Identify which cell holds the provided text, then report its [X, Y] central coordinate. 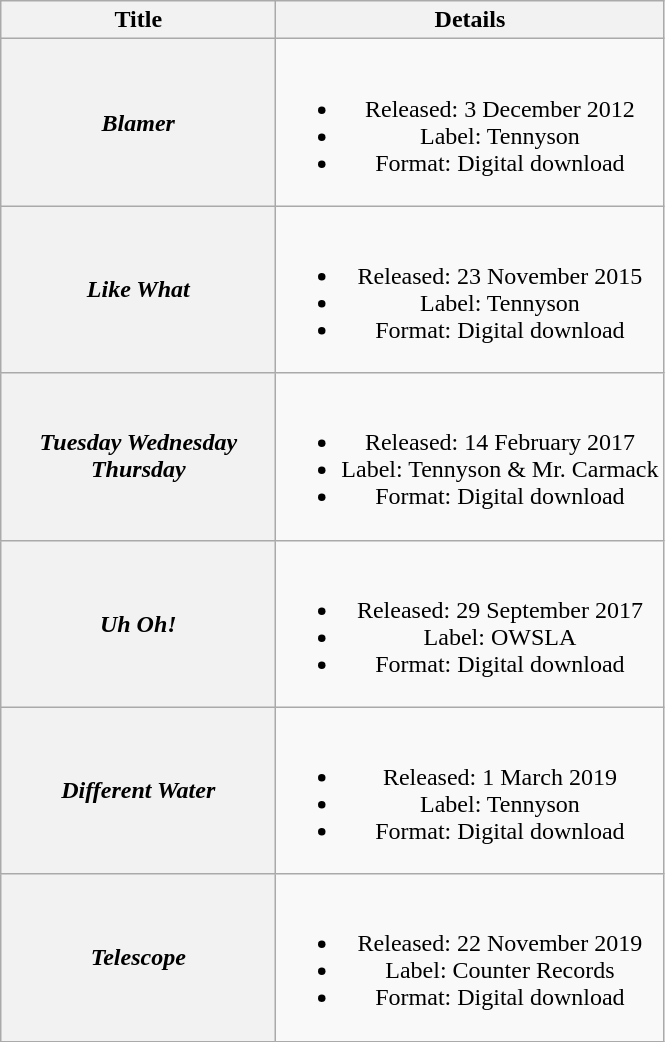
Released: 1 March 2019Label: TennysonFormat: Digital download [470, 790]
Like What [138, 290]
Title [138, 20]
Telescope [138, 958]
Released: 22 November 2019Label: Counter RecordsFormat: Digital download [470, 958]
Tuesday Wednesday Thursday [138, 456]
Blamer [138, 122]
Released: 29 September 2017Label: OWSLAFormat: Digital download [470, 624]
Uh Oh! [138, 624]
Details [470, 20]
Released: 14 February 2017Label: Tennyson & Mr. CarmackFormat: Digital download [470, 456]
Released: 3 December 2012Label: TennysonFormat: Digital download [470, 122]
Released: 23 November 2015Label: TennysonFormat: Digital download [470, 290]
Different Water [138, 790]
